From the cell containing the given text, extract its center point as (x, y) coordinate. 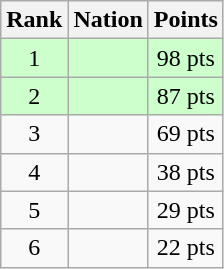
22 pts (186, 248)
3 (34, 134)
5 (34, 210)
Rank (34, 20)
38 pts (186, 172)
Points (186, 20)
1 (34, 58)
Nation (108, 20)
29 pts (186, 210)
98 pts (186, 58)
2 (34, 96)
69 pts (186, 134)
6 (34, 248)
87 pts (186, 96)
4 (34, 172)
